Extract the (X, Y) coordinate from the center of the cell holding the provided text.  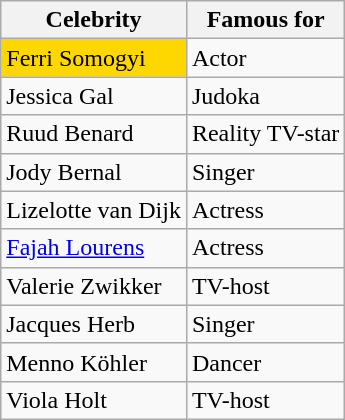
Reality TV-star (265, 134)
Jacques Herb (94, 324)
Ruud Benard (94, 134)
Menno Köhler (94, 362)
Fajah Lourens (94, 248)
Jody Bernal (94, 172)
Ferri Somogyi (94, 58)
Dancer (265, 362)
Valerie Zwikker (94, 286)
Viola Holt (94, 400)
Actor (265, 58)
Famous for (265, 20)
Judoka (265, 96)
Jessica Gal (94, 96)
Celebrity (94, 20)
Lizelotte van Dijk (94, 210)
